Determine the [x, y] coordinate at the center of the cell enclosing the given text.  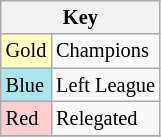
Gold [26, 51]
Champions [106, 51]
Blue [26, 85]
Left League [106, 85]
Relegated [106, 118]
Red [26, 118]
Key [80, 17]
